Locate the cell with the specified text and output its [x, y] center coordinate. 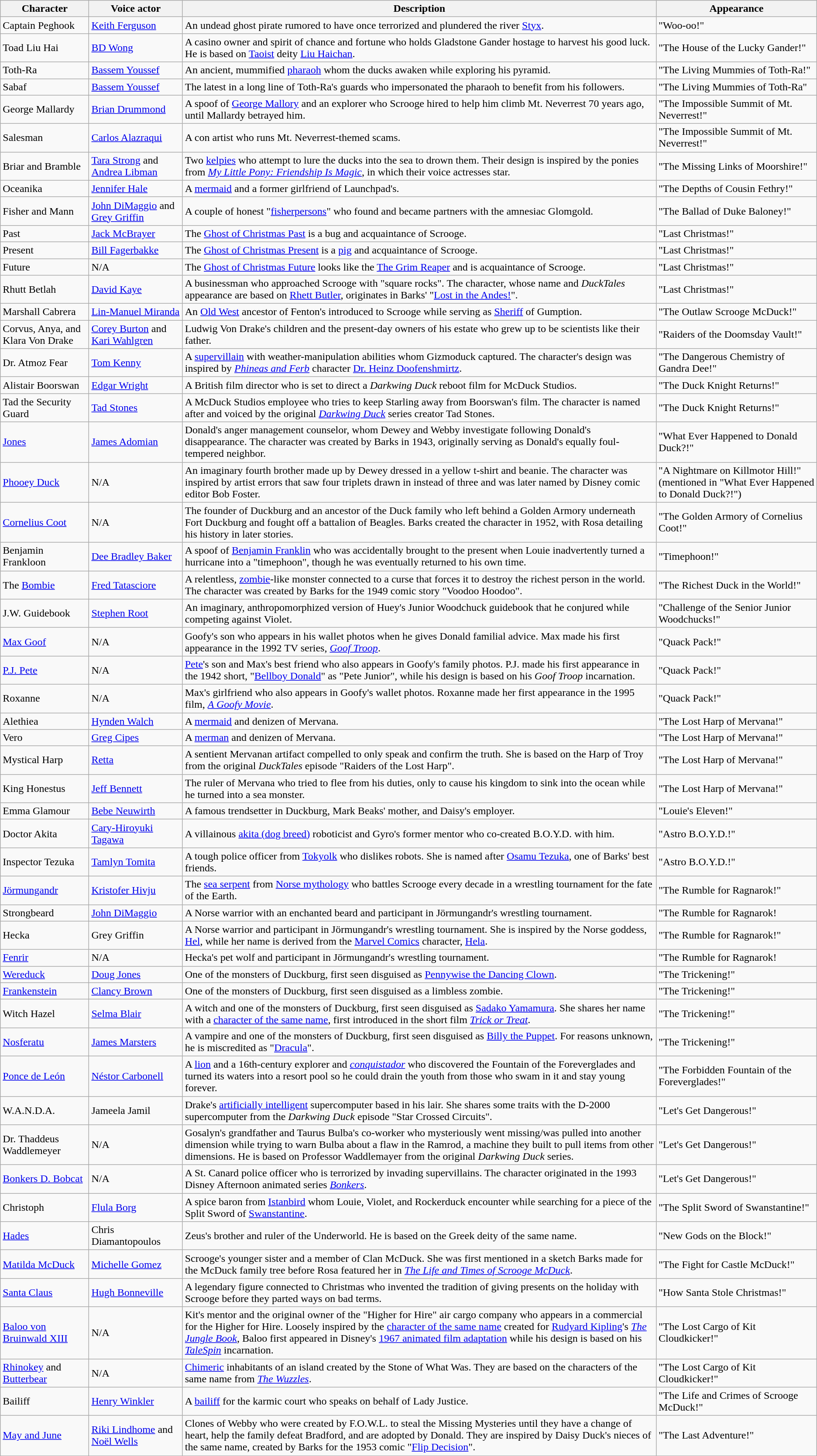
J.W. Guidebook [45, 613]
One of the monsters of Duckburg, first seen disguised as a limbless zombie. [419, 991]
Tara Strong and Andrea Libman [136, 166]
Dee Bradley Baker [136, 557]
An undead ghost pirate rumored to have once terrorized and plundered the river Styx. [419, 25]
The ruler of Mervana who tried to flee from his duties, only to cause his kingdom to sink into the ocean while he turned into a sea monster. [419, 789]
A famous trendsetter in Duckburg, Mark Beaks' mother, and Daisy's employer. [419, 811]
Mystical Harp [45, 760]
Hecka [45, 935]
An Old West ancestor of Fenton's introduced to Scrooge while serving as Sheriff of Gumption. [419, 312]
Dr. Thaddeus Waddlemeyer [45, 1145]
Brian Drummond [136, 109]
An imaginary, anthropomorphized version of Huey's Junior Woodchuck guidebook that he conjured while competing against Violet. [419, 613]
James Adomian [136, 442]
George Mallardy [45, 109]
"The Fight for Castle McDuck!" [737, 1264]
Christoph [45, 1208]
May and June [45, 1435]
"The Forbidden Fountain of the Foreverglades!" [737, 1076]
Frankenstein [45, 991]
A vampire and one of the monsters of Duckburg, first seen disguised as Billy the Puppet. For reasons unknown, he is miscredited as "Dracula". [419, 1042]
Kristofer Hivju [136, 890]
Captain Peghook [45, 25]
Doug Jones [136, 974]
Bebe Neuwirth [136, 811]
Chimeric inhabitants of an island created by the Stone of What Was. They are based on the characters of the same name from The Wuzzles. [419, 1373]
Hynden Walch [136, 721]
A mermaid and a former girlfriend of Launchpad's. [419, 188]
David Kaye [136, 290]
The Bombie [45, 585]
"The Missing Links of Moorshire!" [737, 166]
A British film director who is set to direct a Darkwing Duck reboot film for McDuck Studios. [419, 385]
Edgar Wright [136, 385]
A tough police officer from Tokyolk who dislikes robots. She is named after Osamu Tezuka, one of Barks' best friends. [419, 862]
Corey Burton and Kari Wahlgren [136, 334]
Greg Cipes [136, 738]
Appearance [737, 9]
Toth-Ra [45, 70]
Hades [45, 1236]
An ancient, mummified pharaoh whom the ducks awaken while exploring his pyramid. [419, 70]
Alistair Boorswan [45, 385]
Bonkers D. Bobcat [45, 1179]
"The Richest Duck in the World!" [737, 585]
Bailiff [45, 1401]
John DiMaggio and Grey Griffin [136, 211]
"Woo-oo!" [737, 25]
Vero [45, 738]
"The Life and Crimes of Scrooge McDuck!" [737, 1401]
Present [45, 250]
Tamlyn Tomita [136, 862]
Emma Glamour [45, 811]
Jörmungandr [45, 890]
Voice actor [136, 9]
"The Dangerous Chemistry of Gandra Dee!" [737, 363]
A merman and denizen of Mervana. [419, 738]
Hugh Bonneville [136, 1292]
Cary-Hiroyuki Tagawa [136, 833]
Sabaf [45, 87]
Rhinokey and Butterbear [45, 1373]
A bailiff for the karmic court who speaks on behalf of Lady Justice. [419, 1401]
John DiMaggio [136, 913]
Marshall Cabrera [45, 312]
Jack McBrayer [136, 233]
Roxanne [45, 698]
"Timephoon!" [737, 557]
Fenrir [45, 958]
Max Goof [45, 641]
Michelle Gomez [136, 1264]
Description [419, 9]
Riki Lindhome and Noël Wells [136, 1435]
Jennifer Hale [136, 188]
Stephen Root [136, 613]
Witch Hazel [45, 1013]
P.J. Pete [45, 670]
James Marsters [136, 1042]
Selma Blair [136, 1013]
Carlos Alazraqui [136, 138]
The Ghost of Christmas Past is a bug and acquaintance of Scrooge. [419, 233]
"New Gods on the Block!" [737, 1236]
Benjamin Frankloon [45, 557]
"The Ballad of Duke Baloney!" [737, 211]
Phooey Duck [45, 482]
Jeff Bennett [136, 789]
Strongbeard [45, 913]
Baloo von Bruinwald XIII [45, 1333]
A spice baron from Istanbird whom Louie, Violet, and Rockerduck encounter while searching for a piece of the Split Sword of Swanstantine. [419, 1208]
Hecka's pet wolf and participant in Jörmungandr's wrestling tournament. [419, 958]
A villainous akita (dog breed) roboticist and Gyro's former mentor who co-created B.O.Y.D. with him. [419, 833]
Zeus's brother and ruler of the Underworld. He is based on the Greek deity of the same name. [419, 1236]
Néstor Carbonell [136, 1076]
The Ghost of Christmas Present is a pig and acquaintance of Scrooge. [419, 250]
"The Golden Armory of Cornelius Coot!" [737, 522]
Corvus, Anya, and Klara Von Drake [45, 334]
A couple of honest "fisherpersons" who found and became partners with the amnesiac Glomgold. [419, 211]
"Challenge of the Senior Junior Woodchucks!" [737, 613]
Retta [136, 760]
"A Nightmare on Killmotor Hill!" (mentioned in "What Ever Happened to Donald Duck?!") [737, 482]
BD Wong [136, 48]
Tad Stones [136, 408]
Wereduck [45, 974]
"How Santa Stole Christmas!" [737, 1292]
Future [45, 267]
Character [45, 9]
"The Outlaw Scrooge McDuck!" [737, 312]
Ponce de León [45, 1076]
Rhutt Betlah [45, 290]
The Ghost of Christmas Future looks like the The Grim Reaper and is acquaintance of Scrooge. [419, 267]
Alethiea [45, 721]
Past [45, 233]
Fred Tatasciore [136, 585]
"The Living Mummies of Toth-Ra" [737, 87]
"The Depths of Cousin Fethry!" [737, 188]
Lin-Manuel Miranda [136, 312]
"The Last Adventure!" [737, 1435]
Flula Borg [136, 1208]
Dr. Atmoz Fear [45, 363]
Inspector Tezuka [45, 862]
The sea serpent from Norse mythology who battles Scrooge every decade in a wrestling tournament for the fate of the Earth. [419, 890]
Briar and Bramble [45, 166]
One of the monsters of Duckburg, first seen disguised as Pennywise the Dancing Clown. [419, 974]
Jameela Jamil [136, 1110]
Henry Winkler [136, 1401]
Nosferatu [45, 1042]
Jones [45, 442]
Oceanika [45, 188]
The latest in a long line of Toth-Ra's guards who impersonated the pharaoh to benefit from his followers. [419, 87]
Tom Kenny [136, 363]
Goofy's son who appears in his wallet photos when he gives Donald familial advice. Max made his first appearance in the 1992 TV series, Goof Troop. [419, 641]
Clancy Brown [136, 991]
King Honestus [45, 789]
Toad Liu Hai [45, 48]
"The Split Sword of Swanstantine!" [737, 1208]
Max's girlfriend who also appears in Goofy's wallet photos. Roxanne made her first appearance in the 1995 film, A Goofy Movie. [419, 698]
Doctor Akita [45, 833]
"The House of the Lucky Gander!" [737, 48]
A casino owner and spirit of chance and fortune who holds Gladstone Gander hostage to harvest his good luck. He is based on Taoist deity Liu Haichan. [419, 48]
"The Living Mummies of Toth-Ra!" [737, 70]
Matilda McDuck [45, 1264]
A con artist who runs Mt. Neverrest-themed scams. [419, 138]
A Norse warrior with an enchanted beard and participant in Jörmungandr's wrestling tournament. [419, 913]
W.A.N.D.A. [45, 1110]
Fisher and Mann [45, 211]
Bill Fagerbakke [136, 250]
Salesman [45, 138]
"Louie's Eleven!" [737, 811]
Tad the Security Guard [45, 408]
"Raiders of the Doomsday Vault!" [737, 334]
Santa Claus [45, 1292]
A spoof of George Mallory and an explorer who Scrooge hired to help him climb Mt. Neverrest 70 years ago, until Mallardy betrayed him. [419, 109]
Cornelius Coot [45, 522]
A mermaid and denizen of Mervana. [419, 721]
Keith Ferguson [136, 25]
"What Ever Happened to Donald Duck?!" [737, 442]
Chris Diamantopoulos [136, 1236]
Grey Griffin [136, 935]
Ludwig Von Drake's children and the present-day owners of his estate who grew up to be scientists like their father. [419, 334]
